Determine the (x, y) coordinate at the center of the cell enclosing the given text.  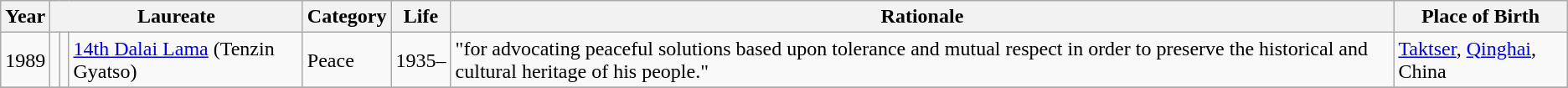
Laureate (176, 17)
14th Dalai Lama (Tenzin Gyatso) (186, 60)
Peace (347, 60)
Place of Birth (1481, 17)
Life (420, 17)
"for advocating peaceful solutions based upon tolerance and mutual respect in order to preserve the historical and cultural heritage of his people." (922, 60)
1989 (25, 60)
Category (347, 17)
1935– (420, 60)
Year (25, 17)
Taktser, Qinghai, China (1481, 60)
Rationale (922, 17)
